Determine the [x, y] coordinate at the center of the cell enclosing the given text.  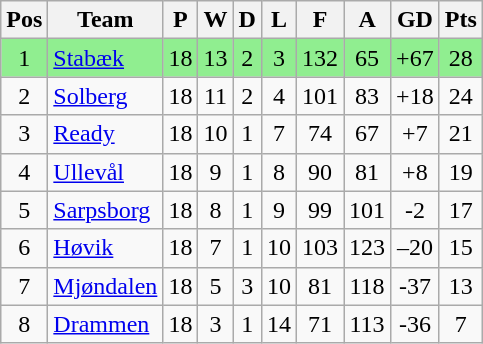
+7 [416, 134]
Ullevål [106, 172]
24 [460, 96]
D [247, 20]
+8 [416, 172]
113 [368, 324]
A [368, 20]
28 [460, 58]
F [320, 20]
Stabæk [106, 58]
67 [368, 134]
P [180, 20]
15 [460, 248]
123 [368, 248]
83 [368, 96]
90 [320, 172]
-37 [416, 286]
17 [460, 210]
L [278, 20]
132 [320, 58]
71 [320, 324]
Solberg [106, 96]
+18 [416, 96]
Team [106, 20]
6 [24, 248]
W [216, 20]
Ready [106, 134]
99 [320, 210]
–20 [416, 248]
103 [320, 248]
74 [320, 134]
-36 [416, 324]
-2 [416, 210]
+67 [416, 58]
Drammen [106, 324]
Sarpsborg [106, 210]
14 [278, 324]
11 [216, 96]
Pts [460, 20]
Høvik [106, 248]
21 [460, 134]
118 [368, 286]
GD [416, 20]
19 [460, 172]
65 [368, 58]
Pos [24, 20]
Mjøndalen [106, 286]
